For the text-containing cell, return its midpoint in [x, y] coordinate format. 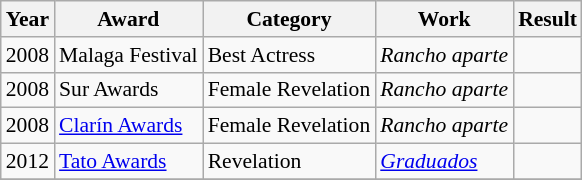
Category [290, 19]
Work [444, 19]
Result [548, 19]
2012 [28, 162]
Tato Awards [128, 162]
Clarín Awards [128, 126]
Sur Awards [128, 90]
Best Actress [290, 55]
Graduados [444, 162]
Year [28, 19]
Award [128, 19]
Malaga Festival [128, 55]
Revelation [290, 162]
